Detect which cell encompasses the target text, then output its (X, Y) center coordinate. 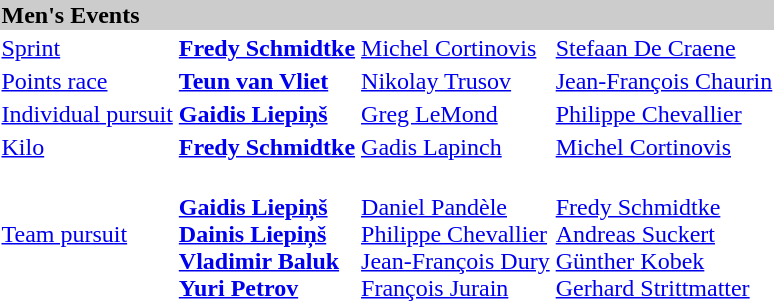
Points race (87, 81)
Men's Events (387, 15)
Sprint (87, 48)
Gaidis Liepiņš (266, 114)
Individual pursuit (87, 114)
Jean-François Chaurin (664, 81)
Philippe Chevallier (664, 114)
Greg LeMond (456, 114)
Kilo (87, 147)
Gadis Lapinch (456, 147)
Nikolay Trusov (456, 81)
Stefaan De Craene (664, 48)
Teun van Vliet (266, 81)
